Return the (X, Y) coordinate for the center point of the cell that contains the specified text.  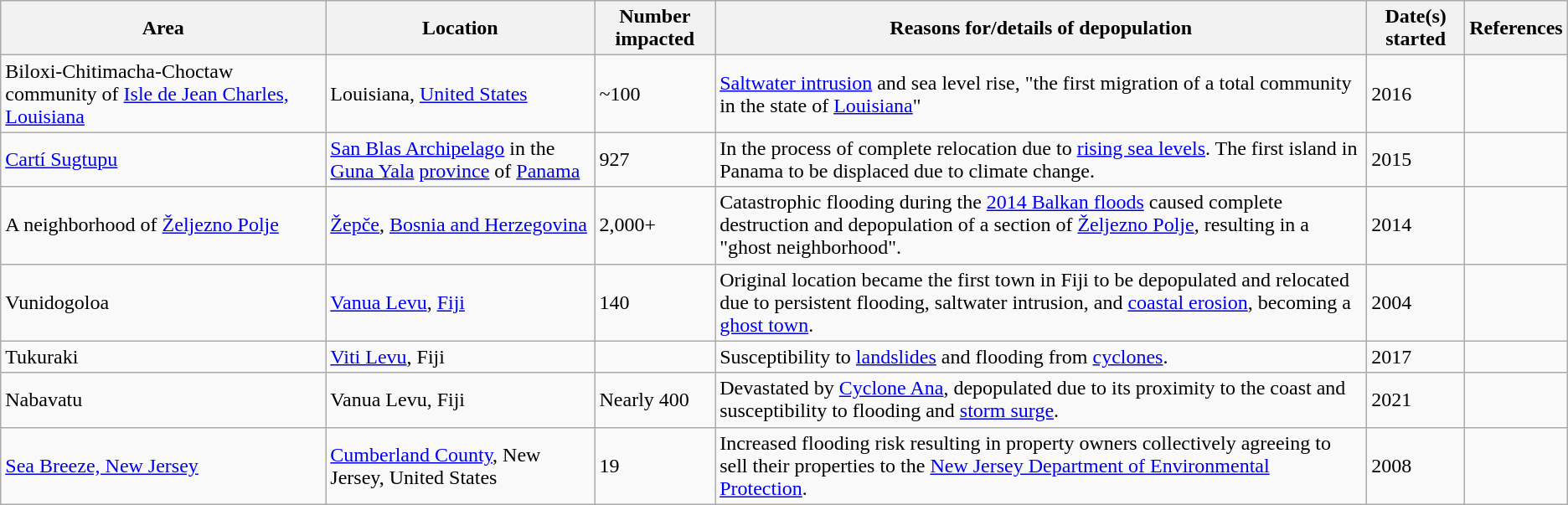
140 (655, 302)
Location (461, 28)
Viti Levu, Fiji (461, 357)
Number impacted (655, 28)
Žepče, Bosnia and Herzegovina (461, 225)
Sea Breeze, New Jersey (163, 466)
Vunidogoloa (163, 302)
~100 (655, 94)
Date(s) started (1416, 28)
Louisiana, United States (461, 94)
19 (655, 466)
Nabavatu (163, 400)
2015 (1416, 159)
2014 (1416, 225)
2008 (1416, 466)
San Blas Archipelago in the Guna Yala province of Panama (461, 159)
Susceptibility to landslides and flooding from cyclones. (1041, 357)
927 (655, 159)
2016 (1416, 94)
Devastated by Cyclone Ana, depopulated due to its proximity to the coast and susceptibility to flooding and storm surge. (1041, 400)
2004 (1416, 302)
Cartí Sugtupu (163, 159)
Reasons for/details of depopulation (1041, 28)
In the process of complete relocation due to rising sea levels. The first island in Panama to be displaced due to climate change. (1041, 159)
2017 (1416, 357)
Area (163, 28)
2021 (1416, 400)
Tukuraki (163, 357)
References (1516, 28)
Biloxi-Chitimacha-Choctaw community of Isle de Jean Charles, Louisiana (163, 94)
Cumberland County, New Jersey, United States (461, 466)
Saltwater intrusion and sea level rise, "the first migration of a total community in the state of Louisiana" (1041, 94)
2,000+ (655, 225)
Nearly 400 (655, 400)
A neighborhood of Željezno Polje (163, 225)
